From the cell containing the given text, extract its center point as [X, Y] coordinate. 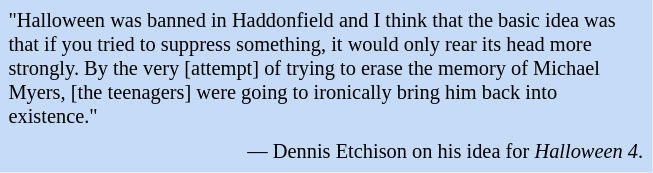
— Dennis Etchison on his idea for Halloween 4. [326, 152]
